From the cell containing the given text, extract its center point as (X, Y) coordinate. 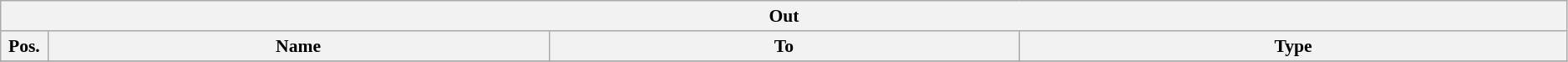
Pos. (24, 46)
Out (784, 16)
Name (298, 46)
Type (1293, 46)
To (784, 46)
